Capture the cell that displays the provided text and extract its [X, Y] central coordinate. 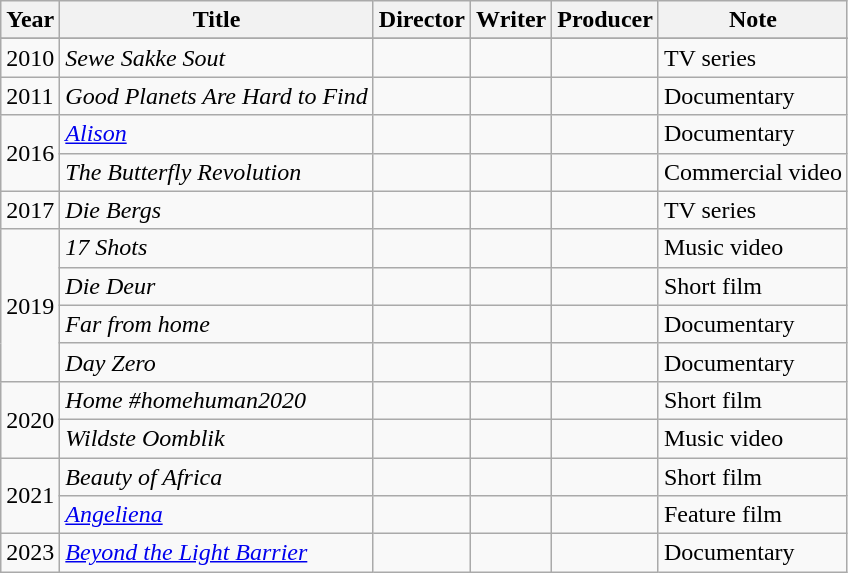
Writer [512, 20]
Sewe Sakke Sout [217, 58]
Die Bergs [217, 210]
2019 [30, 305]
17 Shots [217, 248]
Beauty of Africa [217, 477]
Feature film [752, 515]
Wildste Oomblik [217, 438]
2010 [30, 58]
2016 [30, 153]
Angeliena [217, 515]
Year [30, 20]
Home #homehuman2020 [217, 400]
2017 [30, 210]
Commercial video [752, 172]
Good Planets Are Hard to Find [217, 96]
Note [752, 20]
Day Zero [217, 362]
2021 [30, 496]
Die Deur [217, 286]
Far from home [217, 324]
Title [217, 20]
Producer [606, 20]
Director [422, 20]
Beyond the Light Barrier [217, 553]
The Butterfly Revolution [217, 172]
2011 [30, 96]
2020 [30, 419]
2023 [30, 553]
Alison [217, 134]
